Determine the [X, Y] coordinate at the center of the cell enclosing the given text.  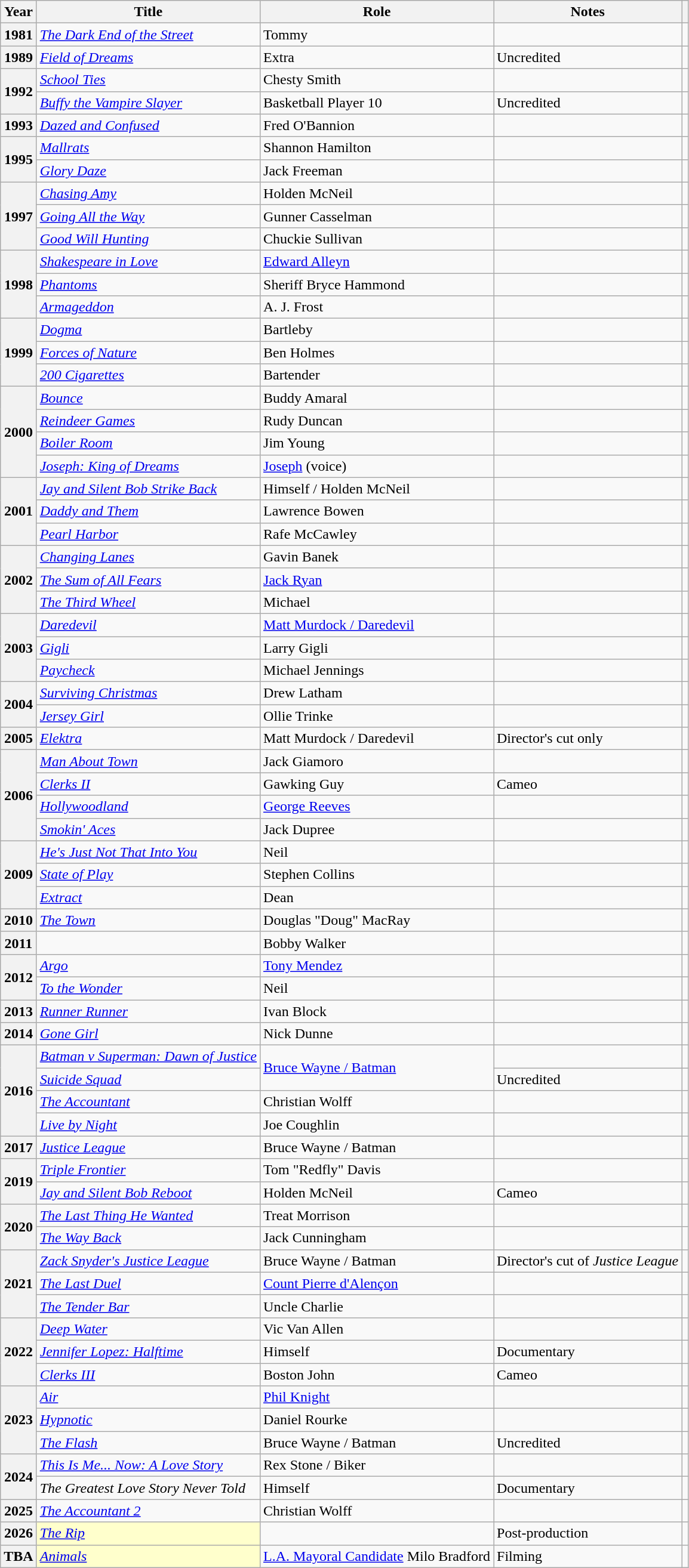
George Reeves [377, 807]
1995 [19, 159]
2012 [19, 977]
Boiler Room [148, 443]
Jim Young [377, 443]
The Last Thing He Wanted [148, 1215]
2021 [19, 1283]
Tony Mendez [377, 965]
2019 [19, 1181]
Edward Alleyn [377, 261]
Justice League [148, 1147]
Clerks III [148, 1374]
Gunner Casselman [377, 216]
The Tender Bar [148, 1306]
Dogma [148, 330]
2005 [19, 739]
2025 [19, 1511]
Jay and Silent Bob Strike Back [148, 489]
Paycheck [148, 671]
Chasing Amy [148, 193]
Field of Dreams [148, 57]
Gone Girl [148, 1034]
Ivan Block [377, 1011]
Man About Town [148, 761]
Jay and Silent Bob Reboot [148, 1193]
The Sum of All Fears [148, 579]
Ollie Trinke [377, 716]
2003 [19, 647]
1992 [19, 91]
1998 [19, 284]
2010 [19, 920]
Buffy the Vampire Slayer [148, 103]
Dazed and Confused [148, 125]
Argo [148, 965]
Shannon Hamilton [377, 148]
Phil Knight [377, 1397]
Gigli [148, 647]
Boston John [377, 1374]
Mallrats [148, 148]
Douglas "Doug" MacRay [377, 920]
The Accountant [148, 1102]
Changing Lanes [148, 557]
Forces of Nature [148, 353]
To the Wonder [148, 988]
Bounce [148, 398]
2004 [19, 705]
The Town [148, 920]
Daniel Rourke [377, 1420]
2026 [19, 1533]
2023 [19, 1420]
Jennifer Lopez: Halftime [148, 1351]
Daredevil [148, 625]
Nick Dunne [377, 1034]
Tom "Redfly" Davis [377, 1170]
Buddy Amaral [377, 398]
Stephen Collins [377, 875]
Count Pierre d'Alençon [377, 1283]
Glory Daze [148, 171]
Chesty Smith [377, 80]
Pearl Harbor [148, 534]
2002 [19, 579]
Michael [377, 602]
1993 [19, 125]
Batman v Superman: Dawn of Justice [148, 1057]
Runner Runner [148, 1011]
Director's cut of Justice League [588, 1261]
Shakespeare in Love [148, 261]
Notes [588, 12]
Surviving Christmas [148, 693]
2009 [19, 875]
Bobby Walker [377, 943]
The Flash [148, 1443]
Hypnotic [148, 1420]
Lawrence Bowen [377, 511]
School Ties [148, 80]
Zack Snyder's Justice League [148, 1261]
Good Will Hunting [148, 239]
2020 [19, 1227]
Director's cut only [588, 739]
1999 [19, 353]
Vic Van Allen [377, 1329]
Year [19, 12]
TBA [19, 1556]
Larry Gigli [377, 647]
Live by Night [148, 1125]
Reindeer Games [148, 421]
This Is Me... Now: A Love Story [148, 1465]
Phantoms [148, 285]
Gavin Banek [377, 557]
Bartleby [377, 330]
2022 [19, 1351]
The Last Duel [148, 1283]
Extract [148, 897]
A. J. Frost [377, 307]
2011 [19, 943]
Air [148, 1397]
L.A. Mayoral Candidate Milo Bradford [377, 1556]
Triple Frontier [148, 1170]
Deep Water [148, 1329]
2001 [19, 511]
Suicide Squad [148, 1079]
The Third Wheel [148, 602]
The Dark End of the Street [148, 35]
Uncle Charlie [377, 1306]
Title [148, 12]
Treat Morrison [377, 1215]
2017 [19, 1147]
Animals [148, 1556]
2006 [19, 795]
Smokin' Aces [148, 829]
2013 [19, 1011]
Elektra [148, 739]
Joseph: King of Dreams [148, 466]
Jack Cunningham [377, 1238]
200 Cigarettes [148, 375]
2024 [19, 1477]
Tommy [377, 35]
Chuckie Sullivan [377, 239]
Gawking Guy [377, 784]
Jack Dupree [377, 829]
Sheriff Bryce Hammond [377, 285]
1989 [19, 57]
Extra [377, 57]
Filming [588, 1556]
Jack Freeman [377, 171]
1981 [19, 35]
2000 [19, 432]
Bartender [377, 375]
State of Play [148, 875]
Jersey Girl [148, 716]
Fred O'Bannion [377, 125]
Armageddon [148, 307]
Daddy and Them [148, 511]
The Accountant 2 [148, 1511]
1997 [19, 216]
Rafe McCawley [377, 534]
Joseph (voice) [377, 466]
Joe Coughlin [377, 1125]
Ben Holmes [377, 353]
Himself / Holden McNeil [377, 489]
Michael Jennings [377, 671]
Jack Ryan [377, 579]
The Way Back [148, 1238]
Rex Stone / Biker [377, 1465]
The Greatest Love Story Never Told [148, 1488]
Clerks II [148, 784]
He's Just Not That Into You [148, 852]
Hollywoodland [148, 807]
2014 [19, 1034]
Dean [377, 897]
Drew Latham [377, 693]
The Rip [148, 1533]
2016 [19, 1091]
Post-production [588, 1533]
Jack Giamoro [377, 761]
Going All the Way [148, 216]
Basketball Player 10 [377, 103]
Rudy Duncan [377, 421]
Role [377, 12]
